From the cell containing the given text, extract its center point as [X, Y] coordinate. 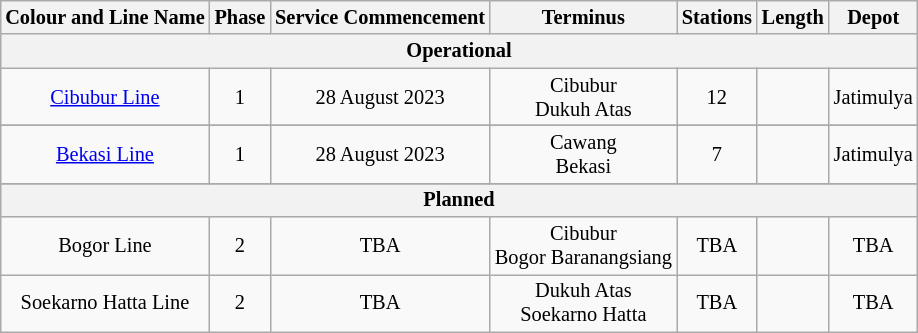
Operational [458, 51]
Stations [717, 18]
Length [793, 18]
CibuburDukuh Atas [584, 97]
Bogor Line [104, 246]
7 [717, 155]
12 [717, 97]
Phase [240, 18]
Bekasi Line [104, 155]
Soekarno Hatta Line [104, 304]
Depot [874, 18]
Terminus [584, 18]
Cibubur Line [104, 97]
Dukuh AtasSoekarno Hatta [584, 304]
Planned [458, 200]
Colour and Line Name [104, 18]
CibuburBogor Baranangsiang [584, 246]
CawangBekasi [584, 155]
Service Commencement [380, 18]
